Return the [x, y] coordinate for the center point of the cell that contains the specified text.  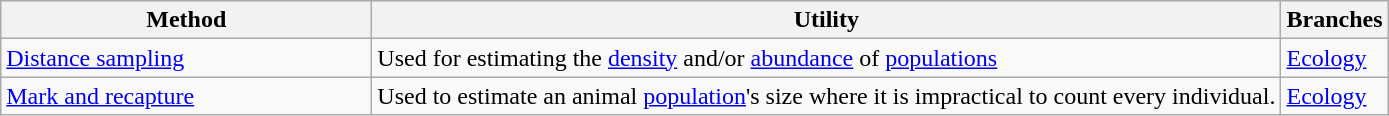
Branches [1334, 20]
Distance sampling [186, 58]
Used for estimating the density and/or abundance of populations [826, 58]
Used to estimate an animal population's size where it is impractical to count every individual. [826, 96]
Utility [826, 20]
Mark and recapture [186, 96]
Method [186, 20]
